Return [X, Y] of the center of cell containing provided text 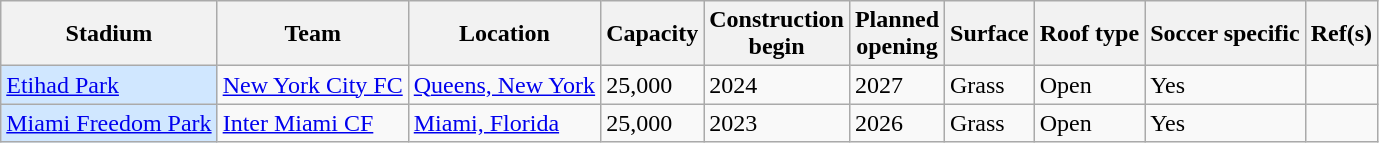
2026 [896, 123]
Etihad Park [109, 85]
Plannedopening [896, 34]
Inter Miami CF [312, 123]
2024 [777, 85]
Surface [990, 34]
Location [504, 34]
Constructionbegin [777, 34]
Stadium [109, 34]
2023 [777, 123]
Miami, Florida [504, 123]
Soccer specific [1226, 34]
Capacity [652, 34]
Roof type [1089, 34]
Miami Freedom Park [109, 123]
2027 [896, 85]
Ref(s) [1341, 34]
New York City FC [312, 85]
Team [312, 34]
Queens, New York [504, 85]
